Output the [x, y] coordinate of the center of the cell containing the given text.  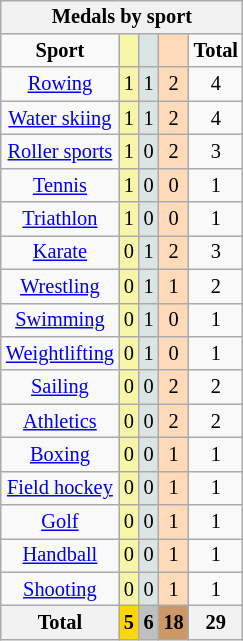
Golf [60, 522]
Roller sports [60, 152]
Weightlifting [60, 354]
Rowing [60, 84]
Triathlon [60, 219]
Karate [60, 253]
Shooting [60, 589]
Handball [60, 556]
5 [129, 623]
29 [216, 623]
6 [149, 623]
Swimming [60, 320]
Tennis [60, 185]
Medals by sport [122, 17]
Boxing [60, 455]
18 [174, 623]
Sailing [60, 387]
Sport [60, 51]
Water skiing [60, 118]
Athletics [60, 421]
Field hockey [60, 488]
Wrestling [60, 286]
